Capture the cell that displays the provided text and extract its [x, y] central coordinate. 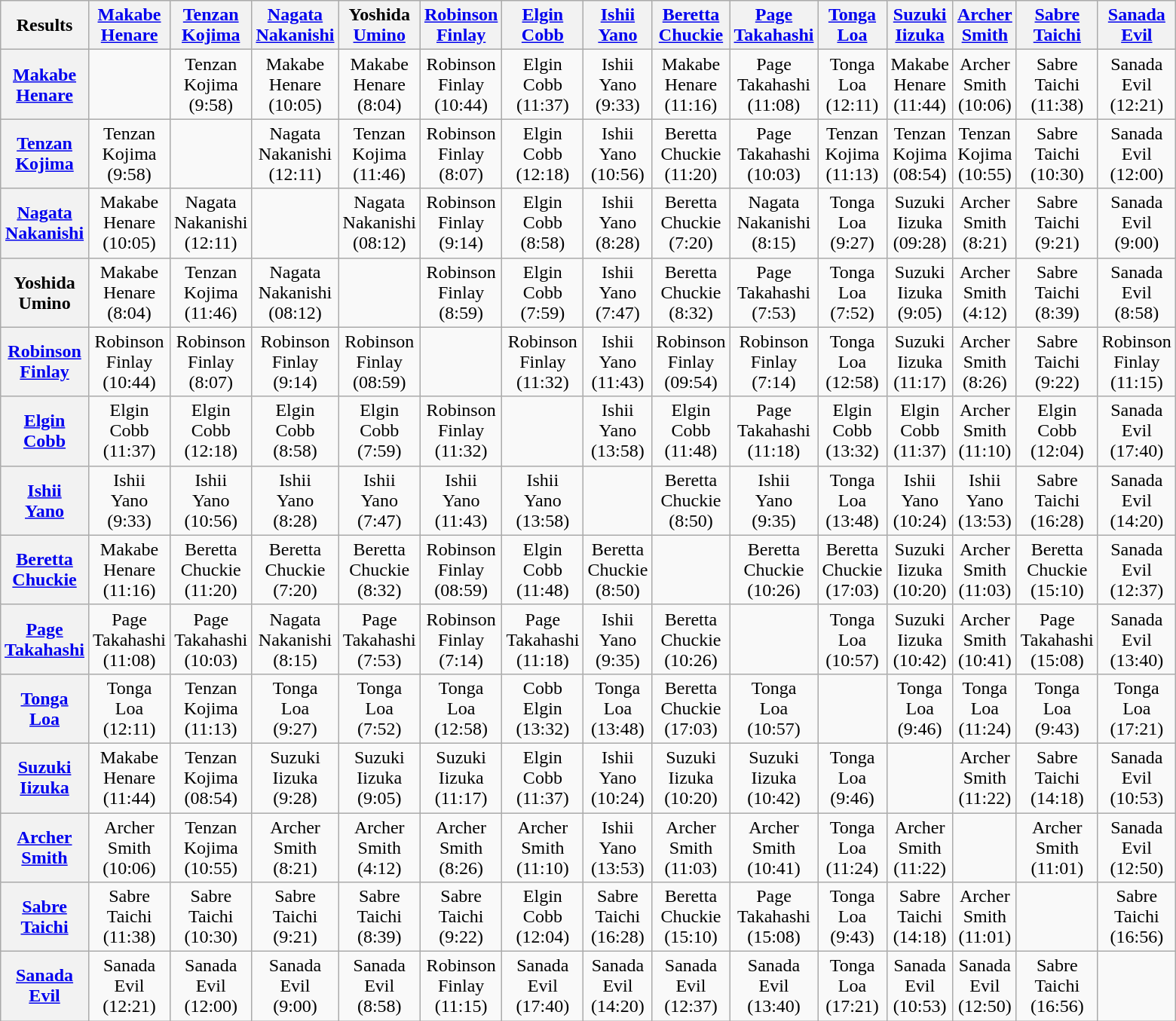
Results [45, 26]
RobinsonFinlay(09:54) [691, 362]
ElginCobb(13:32) [852, 431]
SuzukiIizuka(09:28) [920, 223]
SuzukiIizuka(9:28) [296, 778]
RobinsonFinlay(8:59) [461, 292]
CobbElgin(13:32) [543, 708]
